Determine the [x, y] coordinate at the center of the cell enclosing the given text.  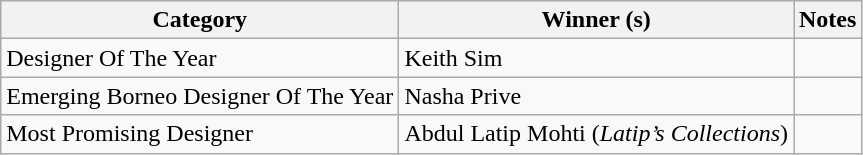
Most Promising Designer [200, 134]
Category [200, 20]
Emerging Borneo Designer Of The Year [200, 96]
Notes [828, 20]
Designer Of The Year [200, 58]
Nasha Prive [596, 96]
Keith Sim [596, 58]
Abdul Latip Mohti (Latip’s Collections) [596, 134]
Winner (s) [596, 20]
